Detect which cell encompasses the target text, then output its (x, y) center coordinate. 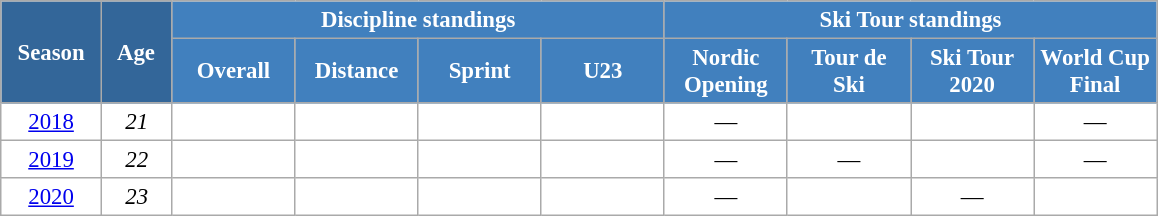
Tour deSki (848, 72)
Distance (356, 72)
Ski Tour2020 (972, 72)
22 (136, 160)
Season (52, 52)
21 (136, 122)
2018 (52, 122)
World CupFinal (1096, 72)
Sprint (480, 72)
U23 (602, 72)
Discipline standings (418, 20)
Overall (234, 72)
2019 (52, 160)
Ski Tour standings (910, 20)
Age (136, 52)
NordicOpening (726, 72)
2020 (52, 197)
23 (136, 197)
